From the cell containing the given text, extract its center point as (X, Y) coordinate. 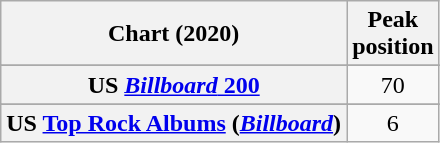
Peakposition (393, 34)
6 (393, 123)
Chart (2020) (174, 34)
70 (393, 85)
US Top Rock Albums (Billboard) (174, 123)
US Billboard 200 (174, 85)
